Locate the cell with the specified text and output its (x, y) center coordinate. 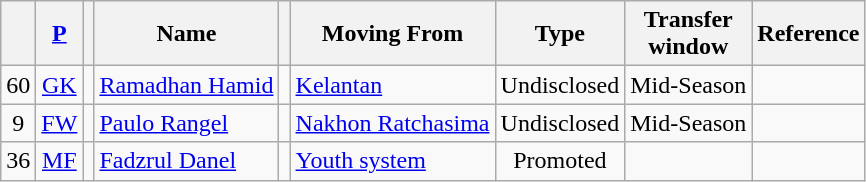
Youth system (392, 161)
Paulo Rangel (186, 123)
Moving From (392, 34)
Promoted (560, 161)
Kelantan (392, 85)
P (60, 34)
9 (18, 123)
Reference (808, 34)
Ramadhan Hamid (186, 85)
60 (18, 85)
Fadzrul Danel (186, 161)
MF (60, 161)
Name (186, 34)
Type (560, 34)
FW (60, 123)
Transferwindow (688, 34)
Nakhon Ratchasima (392, 123)
GK (60, 85)
36 (18, 161)
